Search for the cell housing the specified text and yield its (x, y) center coordinate. 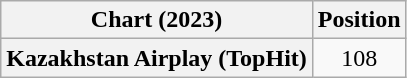
Chart (2023) (157, 20)
108 (359, 58)
Position (359, 20)
Kazakhstan Airplay (TopHit) (157, 58)
